Find where the given text appears and provide that cell's center as [x, y] coordinate. 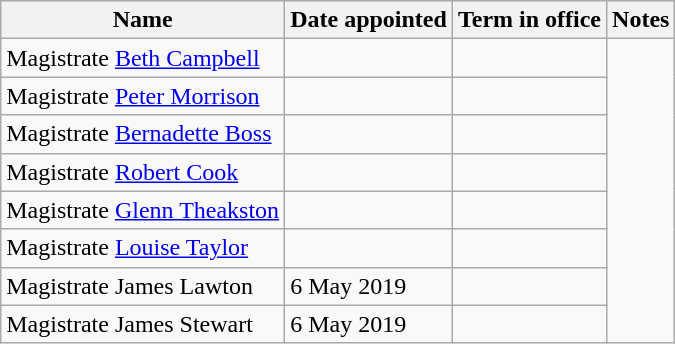
Magistrate Glenn Theakston [143, 210]
Magistrate James Stewart [143, 324]
Magistrate Peter Morrison [143, 96]
Date appointed [369, 20]
Term in office [529, 20]
Magistrate Beth Campbell [143, 58]
Magistrate Bernadette Boss [143, 134]
Notes [641, 20]
Magistrate James Lawton [143, 286]
Name [143, 20]
Magistrate Louise Taylor [143, 248]
Magistrate Robert Cook [143, 172]
